Search for the cell housing the specified text and yield its (x, y) center coordinate. 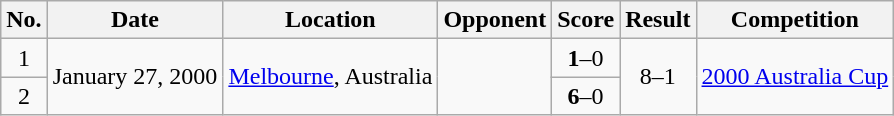
Result (658, 20)
1 (24, 58)
Melbourne, Australia (330, 77)
2000 Australia Cup (795, 77)
No. (24, 20)
Competition (795, 20)
January 27, 2000 (135, 77)
Location (330, 20)
6–0 (586, 96)
8–1 (658, 77)
Score (586, 20)
1–0 (586, 58)
Date (135, 20)
Opponent (495, 20)
2 (24, 96)
